Capture the cell that displays the provided text and extract its (x, y) central coordinate. 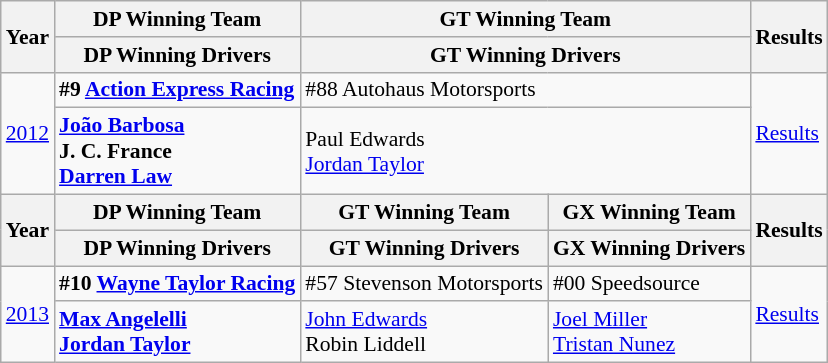
John Edwards Robin Liddell (424, 332)
#57 Stevenson Motorsports (424, 284)
GX Winning Drivers (649, 248)
#9 Action Express Racing (177, 90)
GX Winning Team (649, 213)
Paul Edwards Jordan Taylor (525, 152)
2012 (28, 133)
Joel Miller Tristan Nunez (649, 332)
#10 Wayne Taylor Racing (177, 284)
Max Angelelli Jordan Taylor (177, 332)
João Barbosa J. C. France Darren Law (177, 152)
#88 Autohaus Motorsports (525, 90)
#00 Speedsource (649, 284)
2013 (28, 314)
